Return [x, y] of the center of cell containing provided text 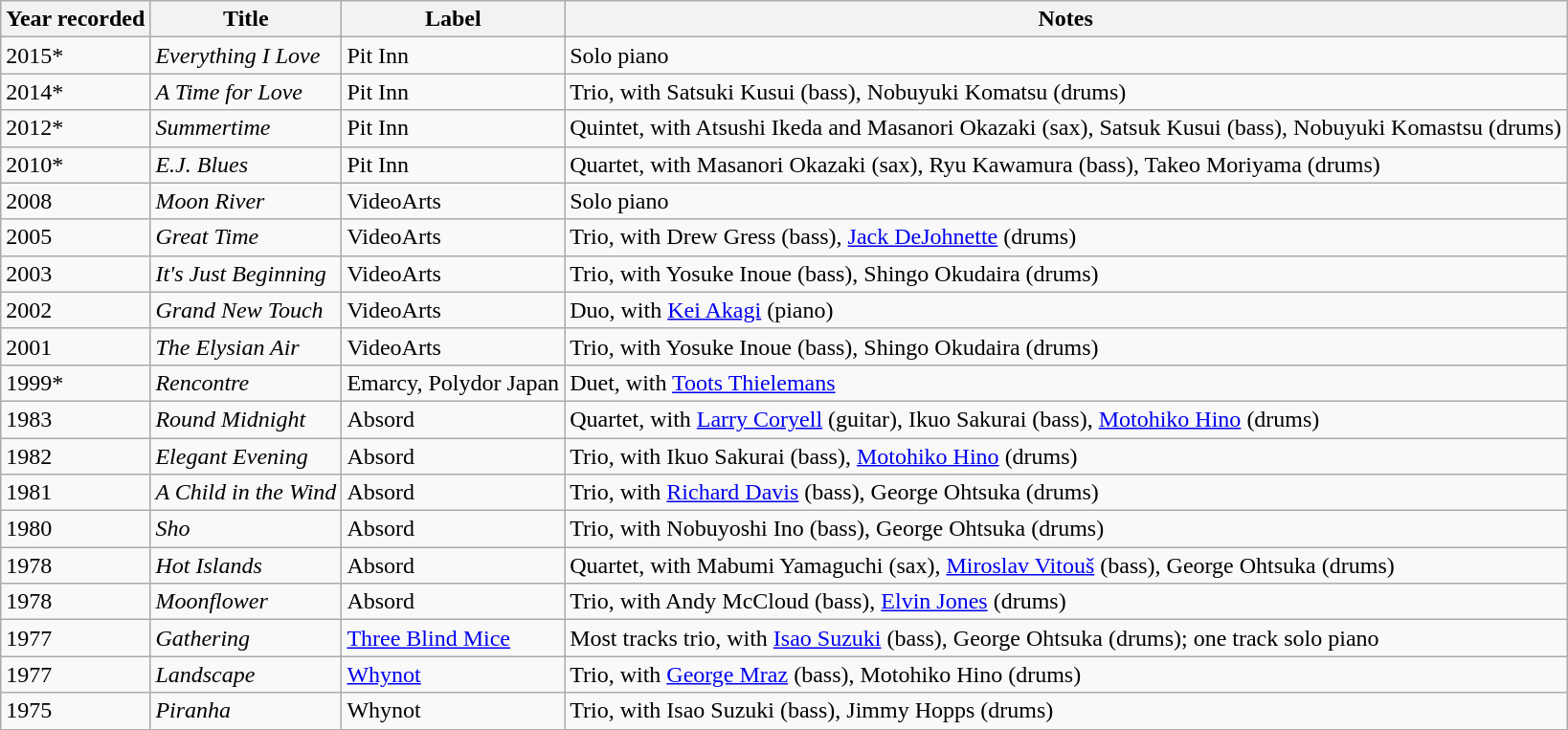
Trio, with Andy McCloud (bass), Elvin Jones (drums) [1066, 602]
2008 [76, 201]
Rencontre [246, 383]
2015* [76, 55]
Quartet, with Mabumi Yamaguchi (sax), Miroslav Vitouš (bass), George Ohtsuka (drums) [1066, 565]
Trio, with Satsuki Kusui (bass), Nobuyuki Komatsu (drums) [1066, 92]
1983 [76, 419]
Trio, with Drew Gress (bass), Jack DeJohnette (drums) [1066, 237]
1999* [76, 383]
2001 [76, 346]
Gathering [246, 638]
1975 [76, 711]
Elegant Evening [246, 456]
Landscape [246, 675]
Moon River [246, 201]
Quartet, with Larry Coryell (guitar), Ikuo Sakurai (bass), Motohiko Hino (drums) [1066, 419]
1980 [76, 529]
Sho [246, 529]
2005 [76, 237]
Notes [1066, 19]
Title [246, 19]
2012* [76, 128]
It's Just Beginning [246, 274]
1982 [76, 456]
Great Time [246, 237]
Label [454, 19]
Duo, with Kei Akagi (piano) [1066, 310]
Trio, with Isao Suzuki (bass), Jimmy Hopps (drums) [1066, 711]
Moonflower [246, 602]
A Child in the Wind [246, 493]
Emarcy, Polydor Japan [454, 383]
Round Midnight [246, 419]
Trio, with Richard Davis (bass), George Ohtsuka (drums) [1066, 493]
Trio, with George Mraz (bass), Motohiko Hino (drums) [1066, 675]
Year recorded [76, 19]
2010* [76, 165]
Three Blind Mice [454, 638]
Everything I Love [246, 55]
2003 [76, 274]
Duet, with Toots Thielemans [1066, 383]
A Time for Love [246, 92]
Trio, with Ikuo Sakurai (bass), Motohiko Hino (drums) [1066, 456]
Most tracks trio, with Isao Suzuki (bass), George Ohtsuka (drums); one track solo piano [1066, 638]
The Elysian Air [246, 346]
Summertime [246, 128]
Piranha [246, 711]
Hot Islands [246, 565]
Quartet, with Masanori Okazaki (sax), Ryu Kawamura (bass), Takeo Moriyama (drums) [1066, 165]
2002 [76, 310]
E.J. Blues [246, 165]
Grand New Touch [246, 310]
Quintet, with Atsushi Ikeda and Masanori Okazaki (sax), Satsuk Kusui (bass), Nobuyuki Komastsu (drums) [1066, 128]
2014* [76, 92]
1981 [76, 493]
Trio, with Nobuyoshi Ino (bass), George Ohtsuka (drums) [1066, 529]
